From the cell containing the given text, extract its center point as (X, Y) coordinate. 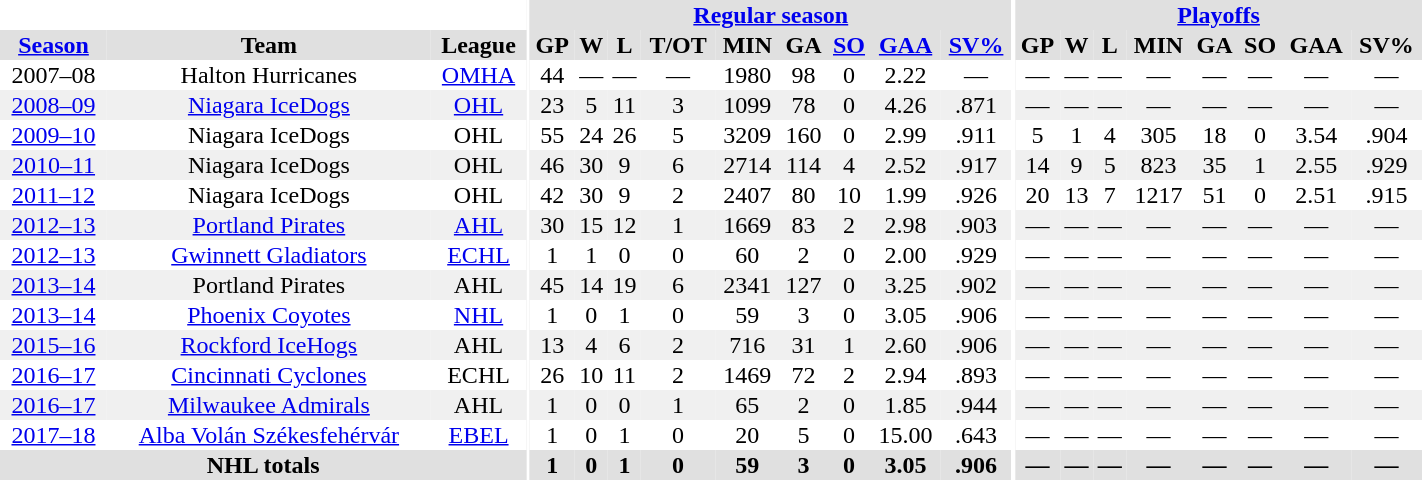
Rockford IceHogs (269, 345)
Season (54, 45)
2407 (747, 195)
160 (804, 135)
2010–11 (54, 165)
Phoenix Coyotes (269, 315)
72 (804, 375)
42 (552, 195)
2.52 (906, 165)
78 (804, 105)
2341 (747, 285)
4.26 (906, 105)
Cincinnati Cyclones (269, 375)
Team (269, 45)
.902 (976, 285)
NHL (478, 315)
45 (552, 285)
15.00 (906, 435)
.926 (976, 195)
.911 (976, 135)
18 (1215, 135)
2.22 (906, 75)
31 (804, 345)
83 (804, 225)
League (478, 45)
7 (1110, 195)
305 (1158, 135)
60 (747, 255)
127 (804, 285)
1.99 (906, 195)
19 (624, 285)
3209 (747, 135)
NHL totals (263, 465)
46 (552, 165)
2.00 (906, 255)
Playoffs (1218, 15)
1669 (747, 225)
65 (747, 405)
15 (592, 225)
.903 (976, 225)
EBEL (478, 435)
823 (1158, 165)
716 (747, 345)
2017–18 (54, 435)
1.85 (906, 405)
2714 (747, 165)
1217 (1158, 195)
2.55 (1316, 165)
Halton Hurricanes (269, 75)
23 (552, 105)
2008–09 (54, 105)
1469 (747, 375)
.871 (976, 105)
35 (1215, 165)
80 (804, 195)
114 (804, 165)
51 (1215, 195)
OMHA (478, 75)
.915 (1386, 195)
2015–16 (54, 345)
2.94 (906, 375)
2011–12 (54, 195)
2009–10 (54, 135)
1980 (747, 75)
.643 (976, 435)
Regular season (771, 15)
2.99 (906, 135)
44 (552, 75)
12 (624, 225)
55 (552, 135)
.917 (976, 165)
24 (592, 135)
2007–08 (54, 75)
2.60 (906, 345)
.893 (976, 375)
Alba Volán Székesfehérvár (269, 435)
.904 (1386, 135)
3.54 (1316, 135)
T/OT (678, 45)
2.98 (906, 225)
3.25 (906, 285)
Gwinnett Gladiators (269, 255)
Milwaukee Admirals (269, 405)
98 (804, 75)
2.51 (1316, 195)
1099 (747, 105)
.944 (976, 405)
